Return the [x, y] coordinate for the center point of the cell that contains the specified text.  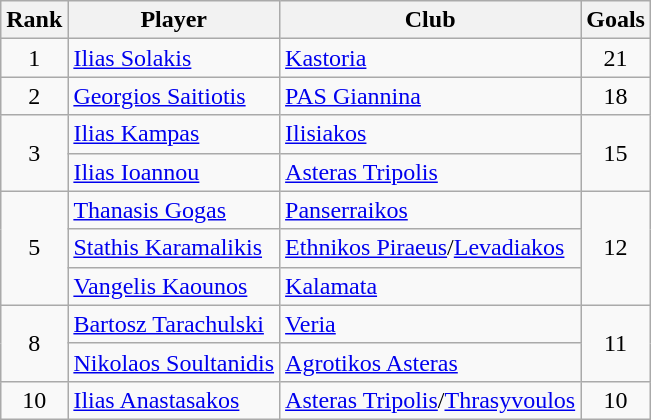
11 [616, 343]
Ilias Ioannou [174, 172]
12 [616, 248]
Ilias Anastasakos [174, 400]
Kastoria [430, 58]
Panserraikos [430, 210]
Asteras Tripolis [430, 172]
Rank [34, 20]
Bartosz Tarachulski [174, 324]
PAS Giannina [430, 96]
Kalamata [430, 286]
8 [34, 343]
Nikolaos Soultanidis [174, 362]
Ilias Kampas [174, 134]
Player [174, 20]
Stathis Karamalikis [174, 248]
2 [34, 96]
Ethnikos Piraeus/Levadiakos [430, 248]
Agrotikos Asteras [430, 362]
Vangelis Kaounos [174, 286]
Georgios Saitiotis [174, 96]
5 [34, 248]
3 [34, 153]
Ilias Solakis [174, 58]
Veria [430, 324]
Asteras Tripolis/Thrasyvoulos [430, 400]
18 [616, 96]
21 [616, 58]
1 [34, 58]
15 [616, 153]
Goals [616, 20]
Club [430, 20]
Thanasis Gogas [174, 210]
Ilisiakos [430, 134]
